Return [X, Y] of the center of cell containing provided text 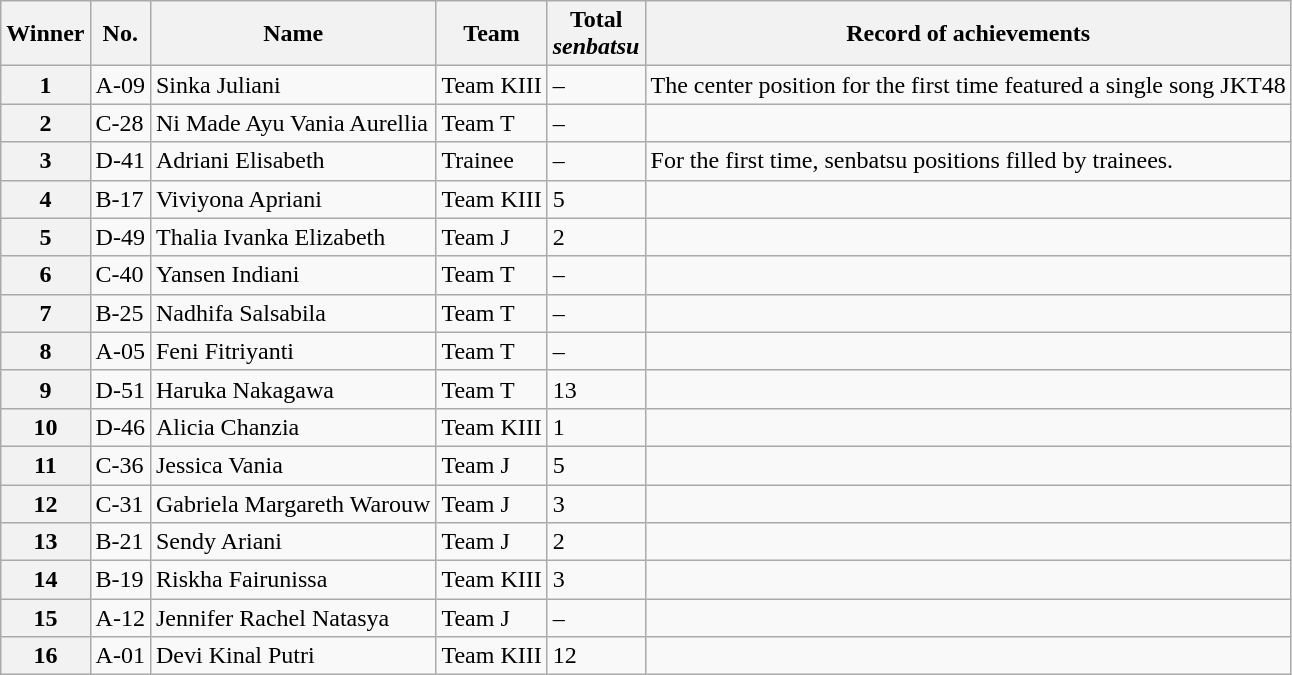
A-01 [120, 656]
D-51 [120, 389]
For the first time, senbatsu positions filled by trainees. [968, 161]
Trainee [492, 161]
A-05 [120, 351]
15 [46, 618]
Winner [46, 34]
6 [46, 275]
4 [46, 199]
B-19 [120, 580]
Ni Made Ayu Vania Aurellia [292, 123]
Adriani Elisabeth [292, 161]
Devi Kinal Putri [292, 656]
C-36 [120, 465]
7 [46, 313]
11 [46, 465]
Feni Fitriyanti [292, 351]
10 [46, 427]
Gabriela Margareth Warouw [292, 503]
Riskha Fairunissa [292, 580]
B-21 [120, 542]
Record of achievements [968, 34]
C-40 [120, 275]
Alicia Chanzia [292, 427]
C-28 [120, 123]
D-41 [120, 161]
D-46 [120, 427]
14 [46, 580]
A-09 [120, 85]
Totalsenbatsu [596, 34]
Team [492, 34]
No. [120, 34]
Yansen Indiani [292, 275]
A-12 [120, 618]
8 [46, 351]
Jennifer Rachel Natasya [292, 618]
B-17 [120, 199]
The center position for the first time featured a single song JKT48 [968, 85]
D-49 [120, 237]
Viviyona Apriani [292, 199]
Sinka Juliani [292, 85]
9 [46, 389]
Sendy Ariani [292, 542]
Jessica Vania [292, 465]
Haruka Nakagawa [292, 389]
Nadhifa Salsabila [292, 313]
Name [292, 34]
B-25 [120, 313]
C-31 [120, 503]
Thalia Ivanka Elizabeth [292, 237]
16 [46, 656]
